Provide the [x, y] coordinate of the cell's center where the given text is located.  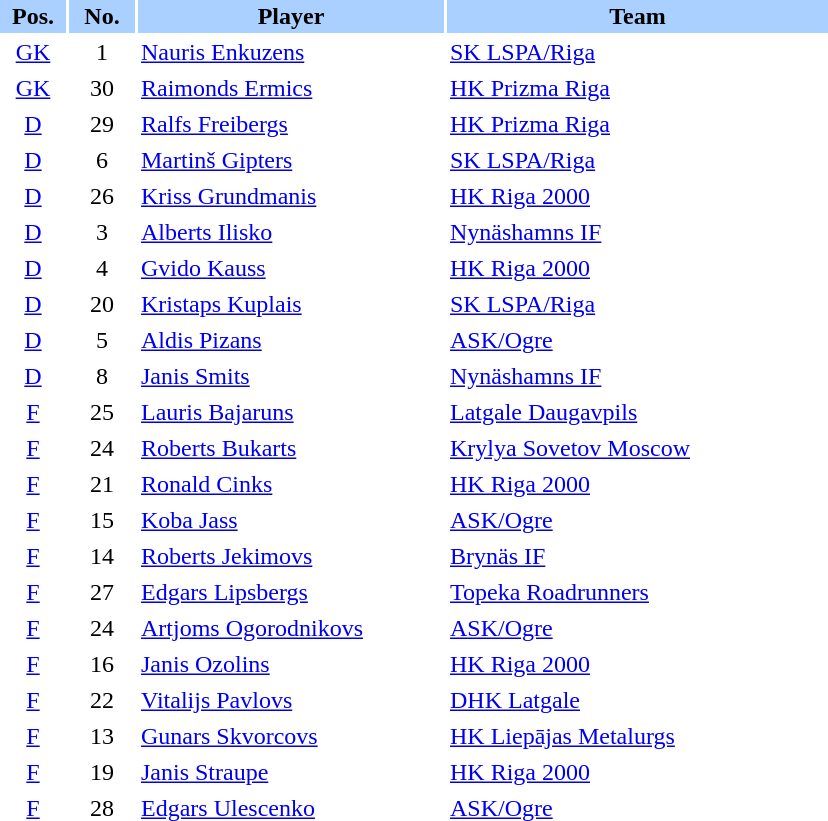
15 [102, 520]
Edgars Lipsbergs [291, 592]
Nauris Enkuzens [291, 52]
Ronald Cinks [291, 484]
1 [102, 52]
26 [102, 196]
No. [102, 16]
Raimonds Ermics [291, 88]
Janis Straupe [291, 772]
Ralfs Freibergs [291, 124]
Janis Ozolins [291, 664]
Gunars Skvorcovs [291, 736]
Vitalijs Pavlovs [291, 700]
Pos. [33, 16]
Gvido Kauss [291, 268]
Player [291, 16]
Roberts Bukarts [291, 448]
Alberts Ilisko [291, 232]
25 [102, 412]
20 [102, 304]
Lauris Bajaruns [291, 412]
5 [102, 340]
22 [102, 700]
16 [102, 664]
13 [102, 736]
Krylya Sovetov Moscow [638, 448]
Kristaps Kuplais [291, 304]
27 [102, 592]
19 [102, 772]
Martinš Gipters [291, 160]
Latgale Daugavpils [638, 412]
Artjoms Ogorodnikovs [291, 628]
Roberts Jekimovs [291, 556]
3 [102, 232]
Koba Jass [291, 520]
30 [102, 88]
Team [638, 16]
DHK Latgale [638, 700]
21 [102, 484]
Topeka Roadrunners [638, 592]
4 [102, 268]
29 [102, 124]
Janis Smits [291, 376]
Brynäs IF [638, 556]
HK Liepājas Metalurgs [638, 736]
Kriss Grundmanis [291, 196]
8 [102, 376]
Aldis Pizans [291, 340]
14 [102, 556]
6 [102, 160]
